Extract the [x, y] coordinate from the center of the cell holding the provided text.  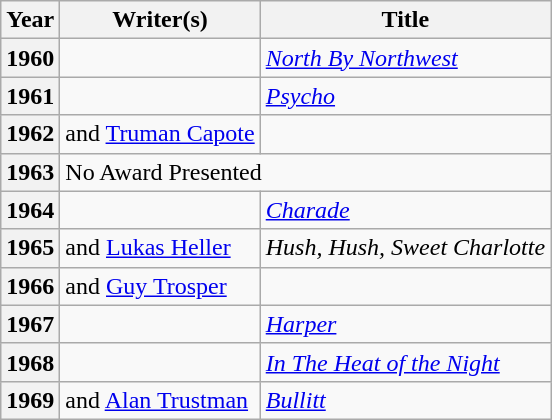
and Truman Capote [160, 134]
In The Heat of the Night [405, 362]
Writer(s) [160, 20]
Bullitt [405, 400]
and Guy Trosper [160, 286]
1966 [30, 286]
1960 [30, 58]
Harper [405, 324]
1968 [30, 362]
Year [30, 20]
No Award Presented [306, 172]
and Lukas Heller [160, 248]
and Alan Trustman [160, 400]
Hush, Hush, Sweet Charlotte [405, 248]
Charade [405, 210]
1964 [30, 210]
1962 [30, 134]
Psycho [405, 96]
1969 [30, 400]
1967 [30, 324]
Title [405, 20]
1961 [30, 96]
1965 [30, 248]
1963 [30, 172]
North By Northwest [405, 58]
